Extract the (X, Y) coordinate from the center of the cell holding the provided text.  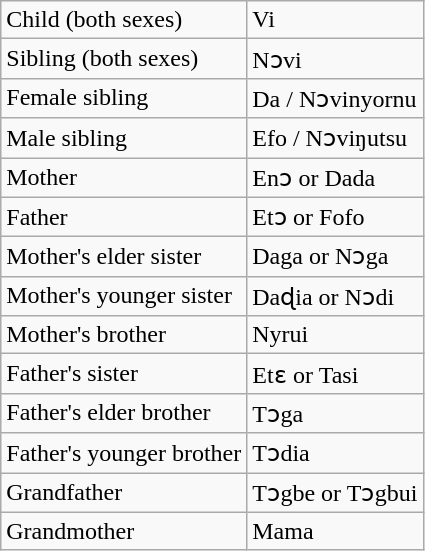
Daɖia or Nɔdi (335, 296)
Grandfather (124, 492)
Child (both sexes) (124, 20)
Nɔvi (335, 59)
Tɔdia (335, 453)
Tɔgbe or Tɔgbui (335, 492)
Father's younger brother (124, 453)
Male sibling (124, 138)
Mother's brother (124, 335)
Efo / Nɔviŋutsu (335, 138)
Father (124, 217)
Nyrui (335, 335)
Father's sister (124, 374)
Grandmother (124, 531)
Etɛ or Tasi (335, 374)
Daga or Nɔga (335, 257)
Mother's elder sister (124, 257)
Father's elder brother (124, 413)
Enɔ or Dada (335, 178)
Da / Nɔvinyornu (335, 98)
Female sibling (124, 98)
Mother (124, 178)
Mother's younger sister (124, 296)
Etɔ or Fofo (335, 217)
Sibling (both sexes) (124, 59)
Mama (335, 531)
Tɔga (335, 413)
Vi (335, 20)
